Find where the given text appears and provide that cell's center as (X, Y) coordinate. 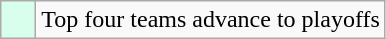
Top four teams advance to playoffs (211, 20)
